Capture the cell that displays the provided text and extract its [X, Y] central coordinate. 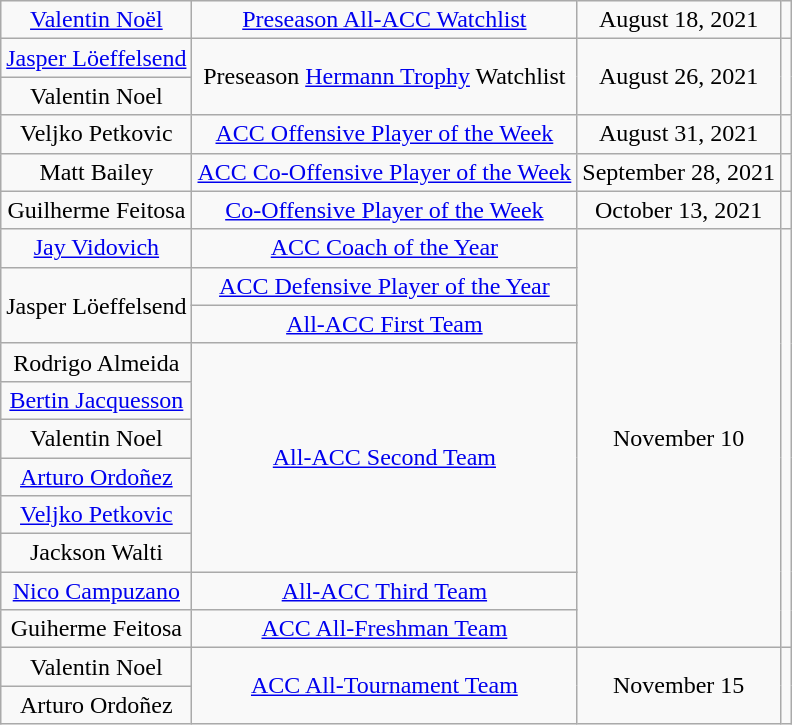
ACC All-Freshman Team [384, 629]
ACC Offensive Player of the Week [384, 134]
October 13, 2021 [679, 210]
Bertin Jacquesson [96, 400]
August 31, 2021 [679, 134]
Co-Offensive Player of the Week [384, 210]
November 15 [679, 686]
Matt Bailey [96, 172]
All-ACC First Team [384, 324]
All-ACC Third Team [384, 591]
Preseason Hermann Trophy Watchlist [384, 77]
Rodrigo Almeida [96, 362]
Nico Campuzano [96, 591]
Guiherme Feitosa [96, 629]
ACC Co-Offensive Player of the Week [384, 172]
Jay Vidovich [96, 248]
ACC Coach of the Year [384, 248]
November 10 [679, 438]
Jackson Walti [96, 553]
ACC Defensive Player of the Year [384, 286]
August 26, 2021 [679, 77]
Guilherme Feitosa [96, 210]
August 18, 2021 [679, 20]
ACC All-Tournament Team [384, 686]
All-ACC Second Team [384, 457]
Valentin Noël [96, 20]
September 28, 2021 [679, 172]
Preseason All-ACC Watchlist [384, 20]
